For the text-containing cell, return its midpoint in [X, Y] coordinate format. 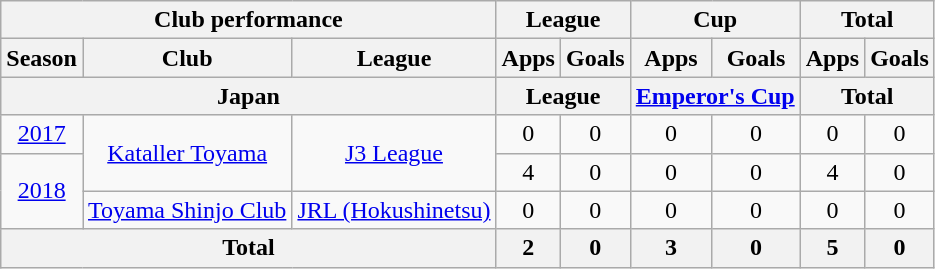
3 [671, 248]
Kataller Toyama [186, 153]
Japan [248, 96]
Cup [715, 20]
Emperor's Cup [715, 96]
Club [186, 58]
JRL (Hokushinetsu) [394, 210]
2018 [42, 191]
J3 League [394, 153]
2017 [42, 134]
2 [528, 248]
Season [42, 58]
Club performance [248, 20]
5 [832, 248]
Toyama Shinjo Club [186, 210]
